Extract the (x, y) coordinate from the center of the cell holding the provided text.  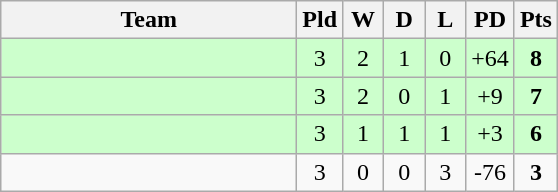
-76 (490, 172)
D (404, 20)
Pts (536, 20)
Pld (320, 20)
W (364, 20)
Team (149, 20)
7 (536, 96)
L (446, 20)
8 (536, 58)
+64 (490, 58)
+9 (490, 96)
PD (490, 20)
6 (536, 134)
+3 (490, 134)
